For the text-containing cell, return its midpoint in (X, Y) coordinate format. 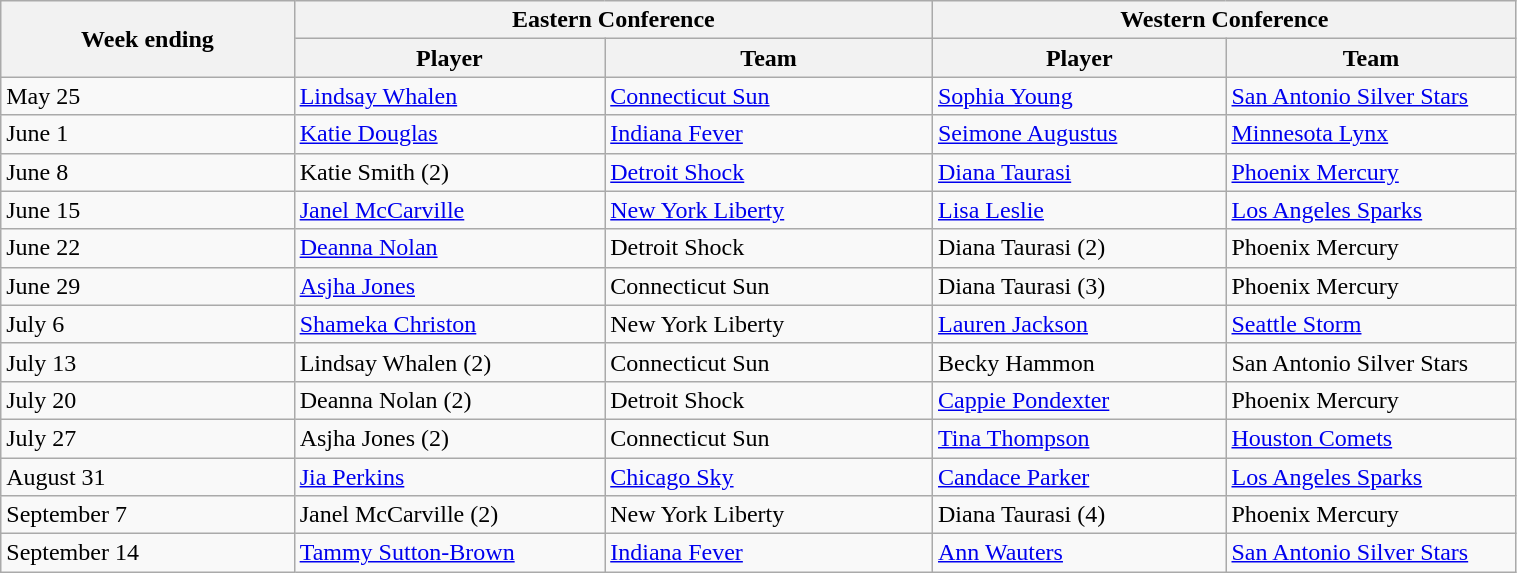
Lindsay Whalen (2) (450, 362)
Tina Thompson (1078, 438)
Eastern Conference (613, 20)
August 31 (148, 477)
Candace Parker (1078, 477)
June 1 (148, 134)
Diana Taurasi (2) (1078, 248)
Diana Taurasi (4) (1078, 515)
Janel McCarville (450, 210)
Tammy Sutton-Brown (450, 553)
September 14 (148, 553)
Lindsay Whalen (450, 96)
July 27 (148, 438)
Seattle Storm (1371, 324)
Katie Smith (2) (450, 172)
Sophia Young (1078, 96)
September 7 (148, 515)
Becky Hammon (1078, 362)
June 15 (148, 210)
Deanna Nolan (2) (450, 400)
June 8 (148, 172)
Week ending (148, 39)
Ann Wauters (1078, 553)
June 29 (148, 286)
Houston Comets (1371, 438)
Shameka Christon (450, 324)
July 13 (148, 362)
Diana Taurasi (1078, 172)
Jia Perkins (450, 477)
June 22 (148, 248)
Asjha Jones (2) (450, 438)
Western Conference (1224, 20)
Minnesota Lynx (1371, 134)
Lisa Leslie (1078, 210)
Katie Douglas (450, 134)
Deanna Nolan (450, 248)
Seimone Augustus (1078, 134)
Chicago Sky (769, 477)
Janel McCarville (2) (450, 515)
May 25 (148, 96)
July 6 (148, 324)
Cappie Pondexter (1078, 400)
Asjha Jones (450, 286)
Diana Taurasi (3) (1078, 286)
July 20 (148, 400)
Lauren Jackson (1078, 324)
